Extract the (x, y) coordinate from the center of the cell holding the provided text.  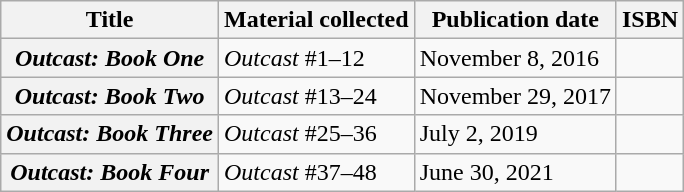
Outcast: Book Four (110, 172)
November 8, 2016 (515, 58)
Outcast #1–12 (316, 58)
June 30, 2021 (515, 172)
ISBN (650, 20)
Publication date (515, 20)
November 29, 2017 (515, 96)
Outcast #13–24 (316, 96)
July 2, 2019 (515, 134)
Outcast #25–36 (316, 134)
Outcast #37–48 (316, 172)
Outcast: Book One (110, 58)
Material collected (316, 20)
Outcast: Book Two (110, 96)
Title (110, 20)
Outcast: Book Three (110, 134)
